Return the (x, y) coordinate for the center point of the cell that contains the specified text.  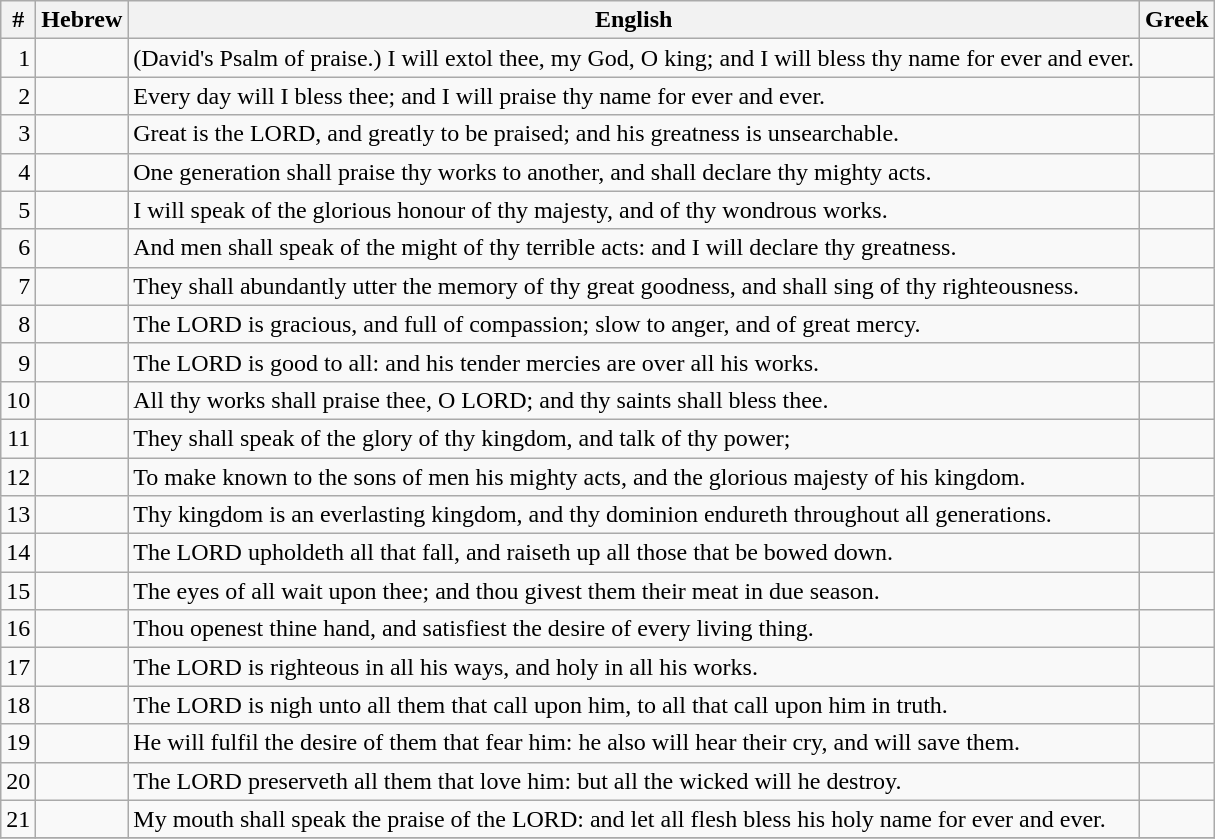
5 (18, 210)
To make known to the sons of men his mighty acts, and the glorious majesty of his kingdom. (634, 477)
Thou openest thine hand, and satisfiest the desire of every living thing. (634, 629)
(David's Psalm of praise.) I will extol thee, my God, O king; and I will bless thy name for ever and ever. (634, 58)
4 (18, 172)
18 (18, 705)
10 (18, 400)
They shall speak of the glory of thy kingdom, and talk of thy power; (634, 438)
12 (18, 477)
He will fulfil the desire of them that fear him: he also will hear their cry, and will save them. (634, 743)
English (634, 20)
The LORD preserveth all them that love him: but all the wicked will he destroy. (634, 781)
20 (18, 781)
The LORD is righteous in all his ways, and holy in all his works. (634, 667)
21 (18, 819)
One generation shall praise thy works to another, and shall declare thy mighty acts. (634, 172)
15 (18, 591)
Hebrew (82, 20)
The LORD upholdeth all that fall, and raiseth up all those that be bowed down. (634, 553)
And men shall speak of the might of thy terrible acts: and I will declare thy greatness. (634, 248)
6 (18, 248)
19 (18, 743)
Every day will I bless thee; and I will praise thy name for ever and ever. (634, 96)
Great is the LORD, and greatly to be praised; and his greatness is unsearchable. (634, 134)
All thy works shall praise thee, O LORD; and thy saints shall bless thee. (634, 400)
# (18, 20)
Thy kingdom is an everlasting kingdom, and thy dominion endureth throughout all generations. (634, 515)
17 (18, 667)
3 (18, 134)
8 (18, 324)
My mouth shall speak the praise of the LORD: and let all flesh bless his holy name for ever and ever. (634, 819)
14 (18, 553)
13 (18, 515)
16 (18, 629)
7 (18, 286)
9 (18, 362)
The eyes of all wait upon thee; and thou givest them their meat in due season. (634, 591)
11 (18, 438)
The LORD is good to all: and his tender mercies are over all his works. (634, 362)
Greek (1178, 20)
1 (18, 58)
They shall abundantly utter the memory of thy great goodness, and shall sing of thy righteousness. (634, 286)
I will speak of the glorious honour of thy majesty, and of thy wondrous works. (634, 210)
The LORD is gracious, and full of compassion; slow to anger, and of great mercy. (634, 324)
The LORD is nigh unto all them that call upon him, to all that call upon him in truth. (634, 705)
2 (18, 96)
